Output the (x, y) coordinate of the center of the cell containing the given text.  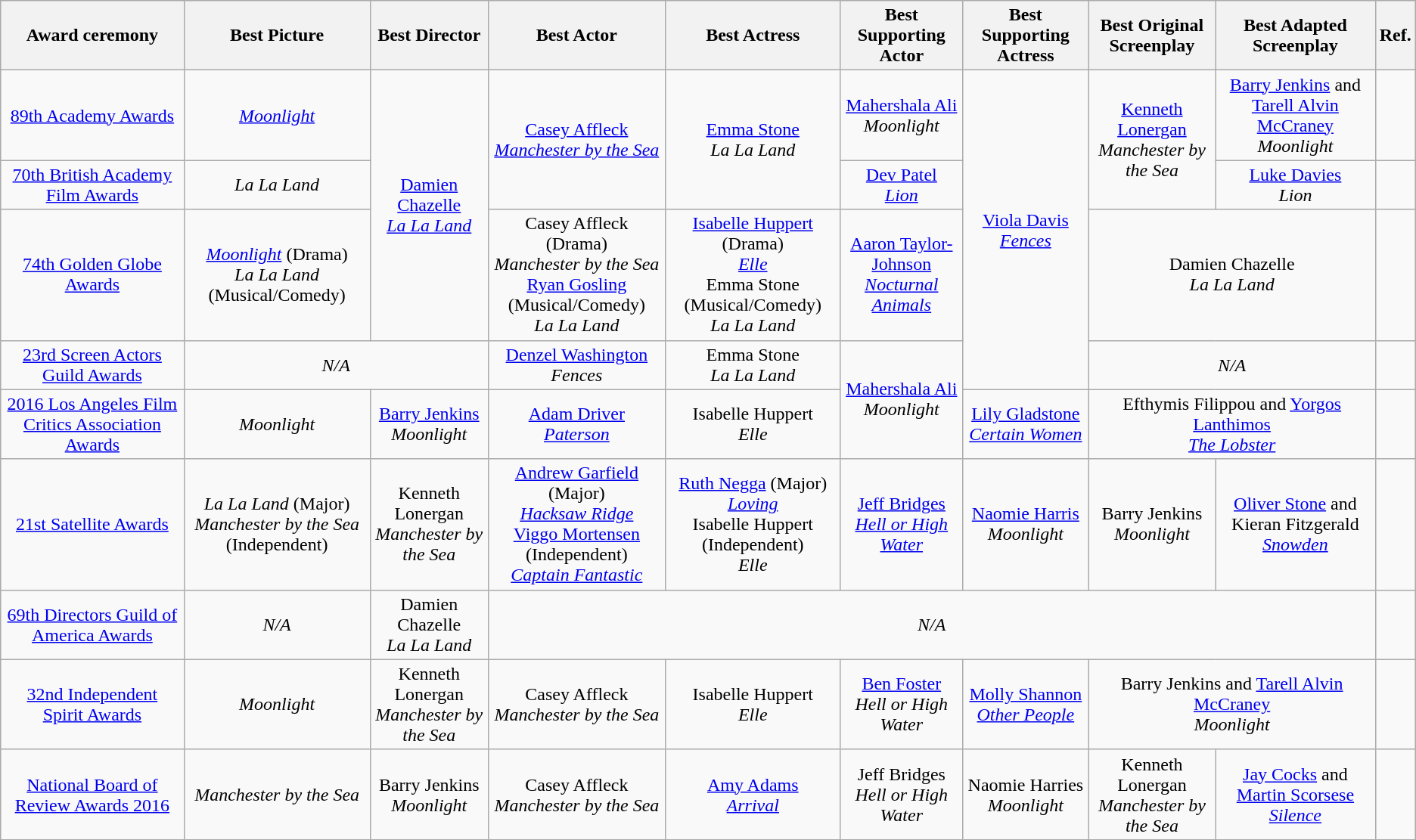
74th Golden Globe Awards (92, 275)
Manchester by the Sea (277, 794)
Best Picture (277, 36)
32nd Independent Spirit Awards (92, 705)
Viola Davis Fences (1026, 230)
Ref. (1395, 36)
Best Director (429, 36)
Denzel Washington Fences (576, 364)
Aaron Taylor-Johnson Nocturnal Animals (902, 275)
Naomie Harris Moonlight (1026, 525)
La La Land (Major) Manchester by the Sea (Independent) (277, 525)
National Board of Review Awards 2016 (92, 794)
69th Directors Guild of America Awards (92, 625)
Isabelle Huppert (Drama) Elle Emma Stone (Musical/Comedy) La La Land (753, 275)
Ben Foster Hell or High Water (902, 705)
Best Original Screenplay (1152, 36)
Jay Cocks and Martin Scorsese Silence (1295, 794)
Andrew Garfield (Major) Hacksaw Ridge Viggo Mortensen (Independent) Captain Fantastic (576, 525)
Ruth Negga (Major) Loving Isabelle Huppert (Independent) Elle (753, 525)
Naomie Harries Moonlight (1026, 794)
La La Land (277, 184)
Best Adapted Screenplay (1295, 36)
Best Actress (753, 36)
Dev Patel Lion (902, 184)
Amy Adams Arrival (753, 794)
2016 Los Angeles Film Critics Association Awards (92, 424)
Best Supporting Actor (902, 36)
70th British Academy Film Awards (92, 184)
23rd Screen Actors Guild Awards (92, 364)
Efthymis Filippou and Yorgos Lanthimos The Lobster (1231, 424)
Casey Affleck (Drama) Manchester by the Sea Ryan Gosling (Musical/Comedy) La La Land (576, 275)
Molly Shannon Other People (1026, 705)
21st Satellite Awards (92, 525)
Oliver Stone and Kieran Fitzgerald Snowden (1295, 525)
Luke Davies Lion (1295, 184)
Best Supporting Actress (1026, 36)
Award ceremony (92, 36)
Adam Driver Paterson (576, 424)
89th Academy Awards (92, 115)
Lily Gladstone Certain Women (1026, 424)
Best Actor (576, 36)
Moonlight (Drama) La La Land (Musical/Comedy) (277, 275)
